Output the (X, Y) coordinate of the center of the cell containing the given text.  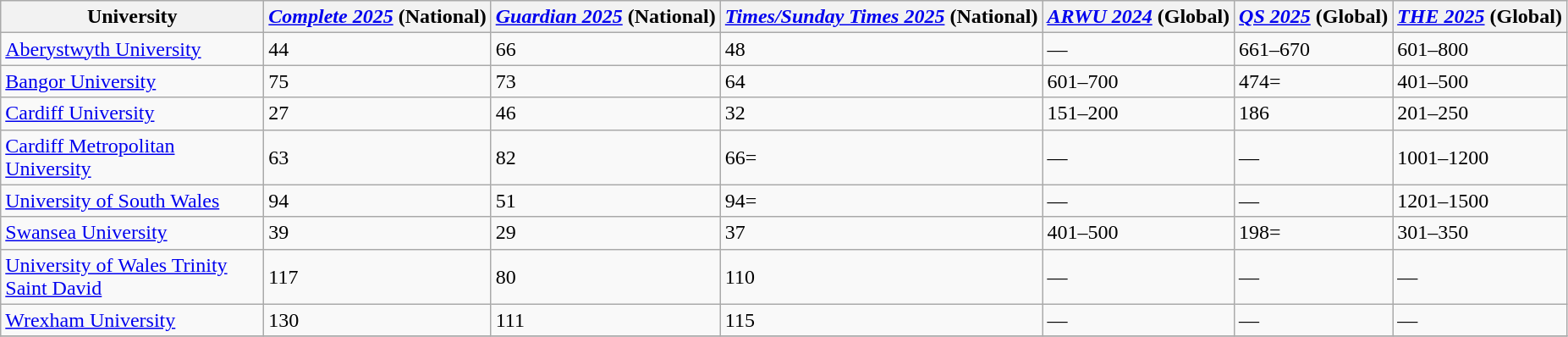
198= (1313, 233)
Wrexham University (132, 320)
THE 2025 (Global) (1480, 17)
64 (882, 81)
ARWU 2024 (Global) (1139, 17)
474= (1313, 81)
Times/Sunday Times 2025 (National) (882, 17)
111 (606, 320)
QS 2025 (Global) (1313, 17)
75 (377, 81)
29 (606, 233)
University of Wales Trinity Saint David (132, 276)
151–200 (1139, 113)
University (132, 17)
Cardiff Metropolitan University (132, 157)
94 (377, 201)
Complete 2025 (National) (377, 17)
Swansea University (132, 233)
Cardiff University (132, 113)
32 (882, 113)
66 (606, 49)
37 (882, 233)
39 (377, 233)
1201–1500 (1480, 201)
University of South Wales (132, 201)
66= (882, 157)
Bangor University (132, 81)
44 (377, 49)
186 (1313, 113)
115 (882, 320)
661–670 (1313, 49)
Aberystwyth University (132, 49)
73 (606, 81)
117 (377, 276)
48 (882, 49)
130 (377, 320)
51 (606, 201)
82 (606, 157)
46 (606, 113)
Guardian 2025 (National) (606, 17)
63 (377, 157)
94= (882, 201)
301–350 (1480, 233)
27 (377, 113)
80 (606, 276)
601–800 (1480, 49)
601–700 (1139, 81)
201–250 (1480, 113)
1001–1200 (1480, 157)
110 (882, 276)
